Extract the [X, Y] coordinate from the center of the cell holding the provided text.  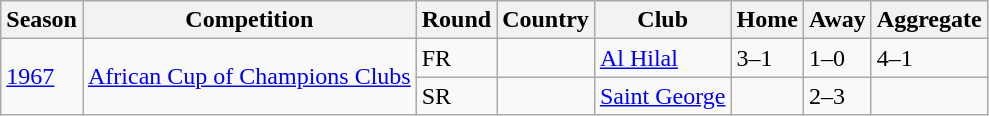
Aggregate [929, 20]
SR [456, 96]
3–1 [767, 58]
African Cup of Champions Clubs [249, 77]
Al Hilal [662, 58]
2–3 [837, 96]
Season [42, 20]
Away [837, 20]
Club [662, 20]
Saint George [662, 96]
4–1 [929, 58]
1967 [42, 77]
Round [456, 20]
Home [767, 20]
Competition [249, 20]
FR [456, 58]
1–0 [837, 58]
Country [546, 20]
